For the text-containing cell, return its midpoint in [x, y] coordinate format. 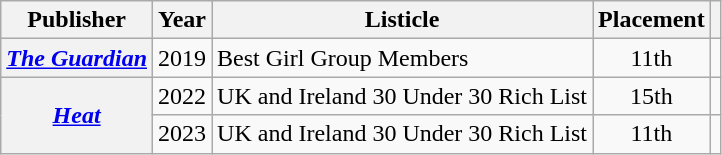
2023 [182, 134]
Publisher [77, 20]
Placement [652, 20]
2022 [182, 96]
Best Girl Group Members [402, 58]
The Guardian [77, 58]
Heat [77, 115]
Year [182, 20]
15th [652, 96]
Listicle [402, 20]
2019 [182, 58]
